Detect which cell encompasses the target text, then output its (x, y) center coordinate. 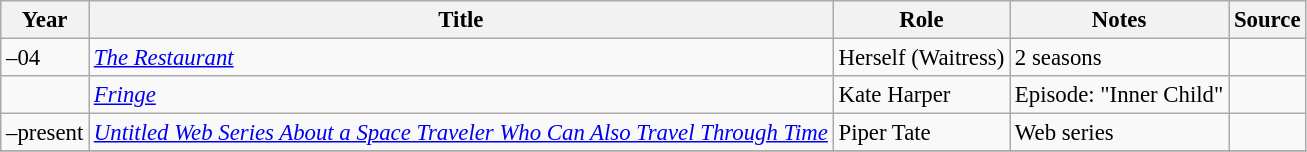
Year (45, 20)
The Restaurant (462, 58)
–present (45, 133)
Web series (1120, 133)
Herself (Waitress) (921, 58)
Untitled Web Series About a Space Traveler Who Can Also Travel Through Time (462, 133)
Role (921, 20)
Kate Harper (921, 95)
Title (462, 20)
Notes (1120, 20)
Source (1268, 20)
Episode: "Inner Child" (1120, 95)
Fringe (462, 95)
2 seasons (1120, 58)
Piper Tate (921, 133)
–04 (45, 58)
